Determine the [x, y] coordinate at the center of the cell enclosing the given text.  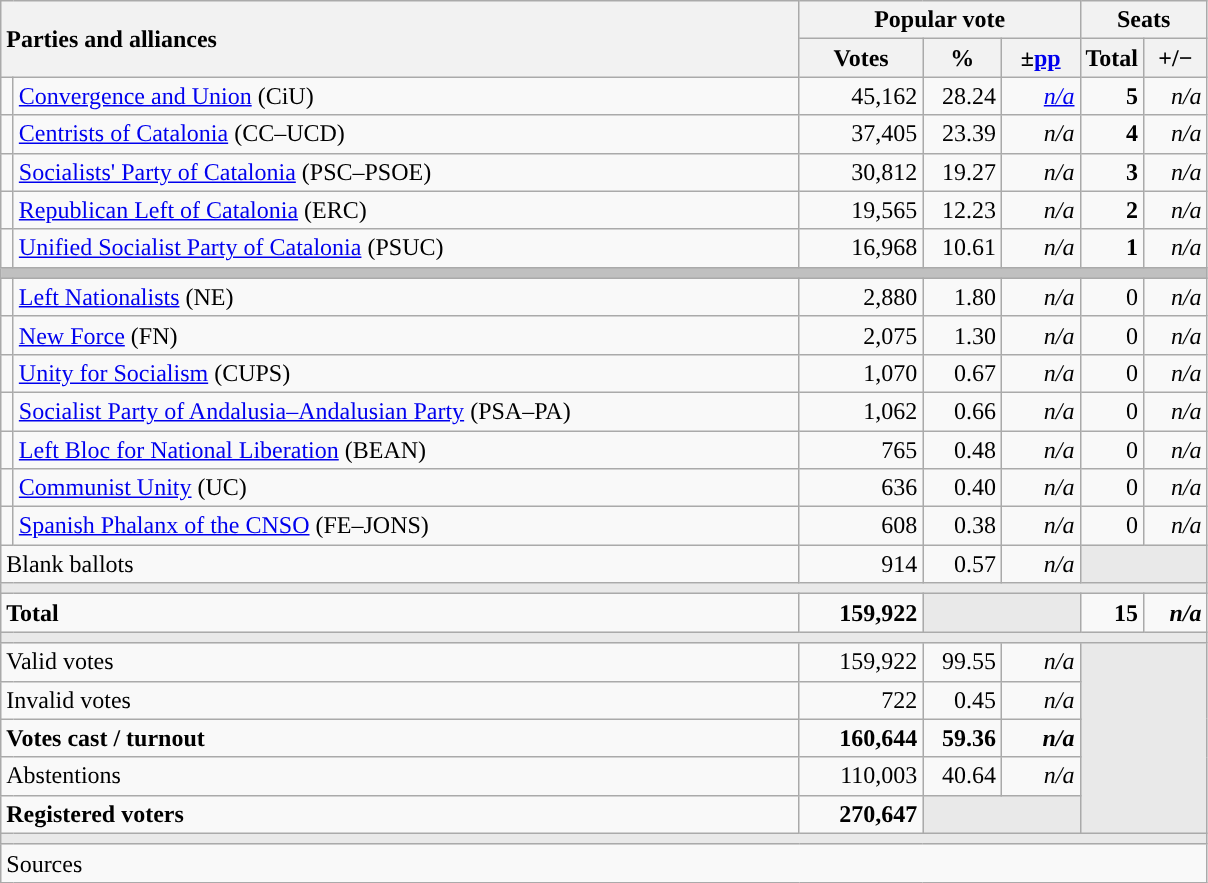
765 [861, 449]
Votes [861, 58]
% [962, 58]
Left Bloc for National Liberation (BEAN) [406, 449]
5 [1112, 96]
Valid votes [400, 662]
1.30 [962, 335]
2 [1112, 210]
Invalid votes [400, 700]
Unified Socialist Party of Catalonia (PSUC) [406, 248]
2,880 [861, 297]
270,647 [861, 814]
+/− [1176, 58]
Left Nationalists (NE) [406, 297]
45,162 [861, 96]
1,062 [861, 411]
12.23 [962, 210]
Registered voters [400, 814]
0.38 [962, 526]
Abstentions [400, 776]
3 [1112, 172]
Socialist Party of Andalusia–Andalusian Party (PSA–PA) [406, 411]
30,812 [861, 172]
1.80 [962, 297]
10.61 [962, 248]
New Force (FN) [406, 335]
23.39 [962, 134]
99.55 [962, 662]
15 [1112, 613]
4 [1112, 134]
Communist Unity (UC) [406, 488]
636 [861, 488]
Convergence and Union (CiU) [406, 96]
Centrists of Catalonia (CC–UCD) [406, 134]
±pp [1040, 58]
160,644 [861, 738]
1 [1112, 248]
1,070 [861, 373]
0.48 [962, 449]
0.45 [962, 700]
16,968 [861, 248]
Parties and alliances [400, 39]
Republican Left of Catalonia (ERC) [406, 210]
0.66 [962, 411]
37,405 [861, 134]
28.24 [962, 96]
Spanish Phalanx of the CNSO (FE–JONS) [406, 526]
914 [861, 564]
0.67 [962, 373]
Votes cast / turnout [400, 738]
40.64 [962, 776]
0.40 [962, 488]
722 [861, 700]
2,075 [861, 335]
608 [861, 526]
Seats [1144, 20]
59.36 [962, 738]
Socialists' Party of Catalonia (PSC–PSOE) [406, 172]
Popular vote [940, 20]
0.57 [962, 564]
19,565 [861, 210]
Unity for Socialism (CUPS) [406, 373]
19.27 [962, 172]
Sources [604, 863]
110,003 [861, 776]
Blank ballots [400, 564]
